Capture the cell that displays the provided text and extract its (X, Y) central coordinate. 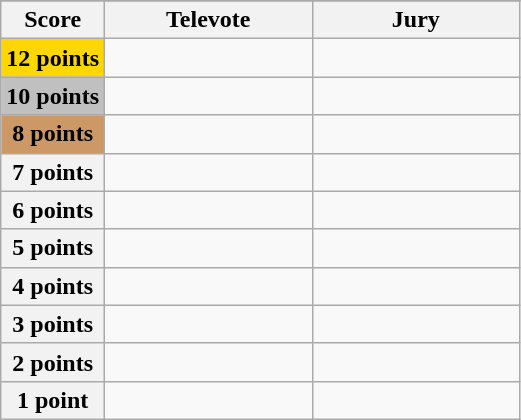
7 points (53, 172)
5 points (53, 248)
1 point (53, 400)
2 points (53, 362)
12 points (53, 58)
10 points (53, 96)
6 points (53, 210)
Televote (209, 20)
Score (53, 20)
Jury (416, 20)
8 points (53, 134)
4 points (53, 286)
3 points (53, 324)
